Output the (x, y) coordinate of the center of the cell containing the given text.  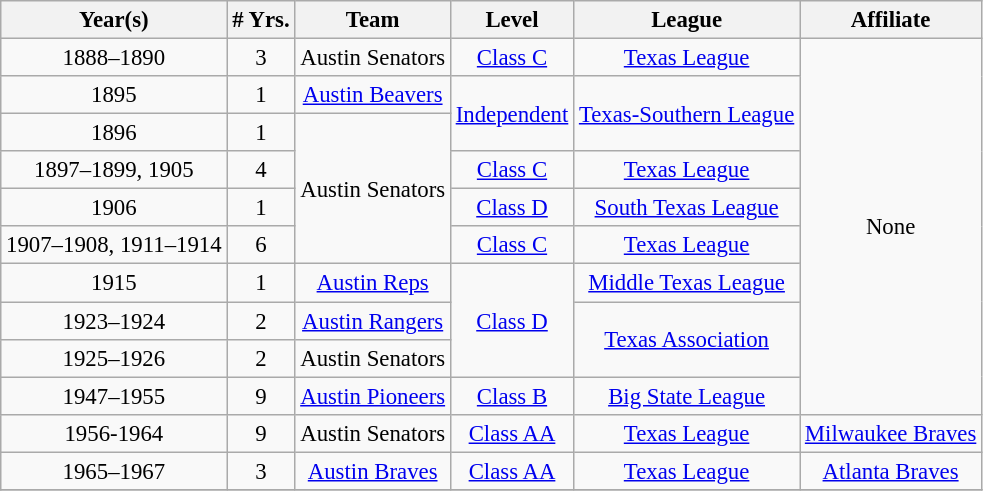
Big State League (687, 396)
1896 (114, 133)
Austin Rangers (373, 321)
Affiliate (891, 20)
Austin Reps (373, 283)
1906 (114, 208)
Austin Beavers (373, 95)
South Texas League (687, 208)
Texas Association (687, 340)
1915 (114, 283)
4 (261, 170)
1965–1967 (114, 471)
1923–1924 (114, 321)
Level (512, 20)
1897–1899, 1905 (114, 170)
Team (373, 20)
Independent (512, 114)
# Yrs. (261, 20)
Middle Texas League (687, 283)
Milwaukee Braves (891, 433)
Atlanta Braves (891, 471)
6 (261, 245)
Class B (512, 396)
League (687, 20)
Year(s) (114, 20)
Austin Braves (373, 471)
1895 (114, 95)
1925–1926 (114, 358)
1947–1955 (114, 396)
1888–1890 (114, 58)
None (891, 227)
1907–1908, 1911–1914 (114, 245)
Texas-Southern League (687, 114)
1956-1964 (114, 433)
Austin Pioneers (373, 396)
